Pinpoint the cell where the given text exists, returning its (x, y) midpoint coordinate. 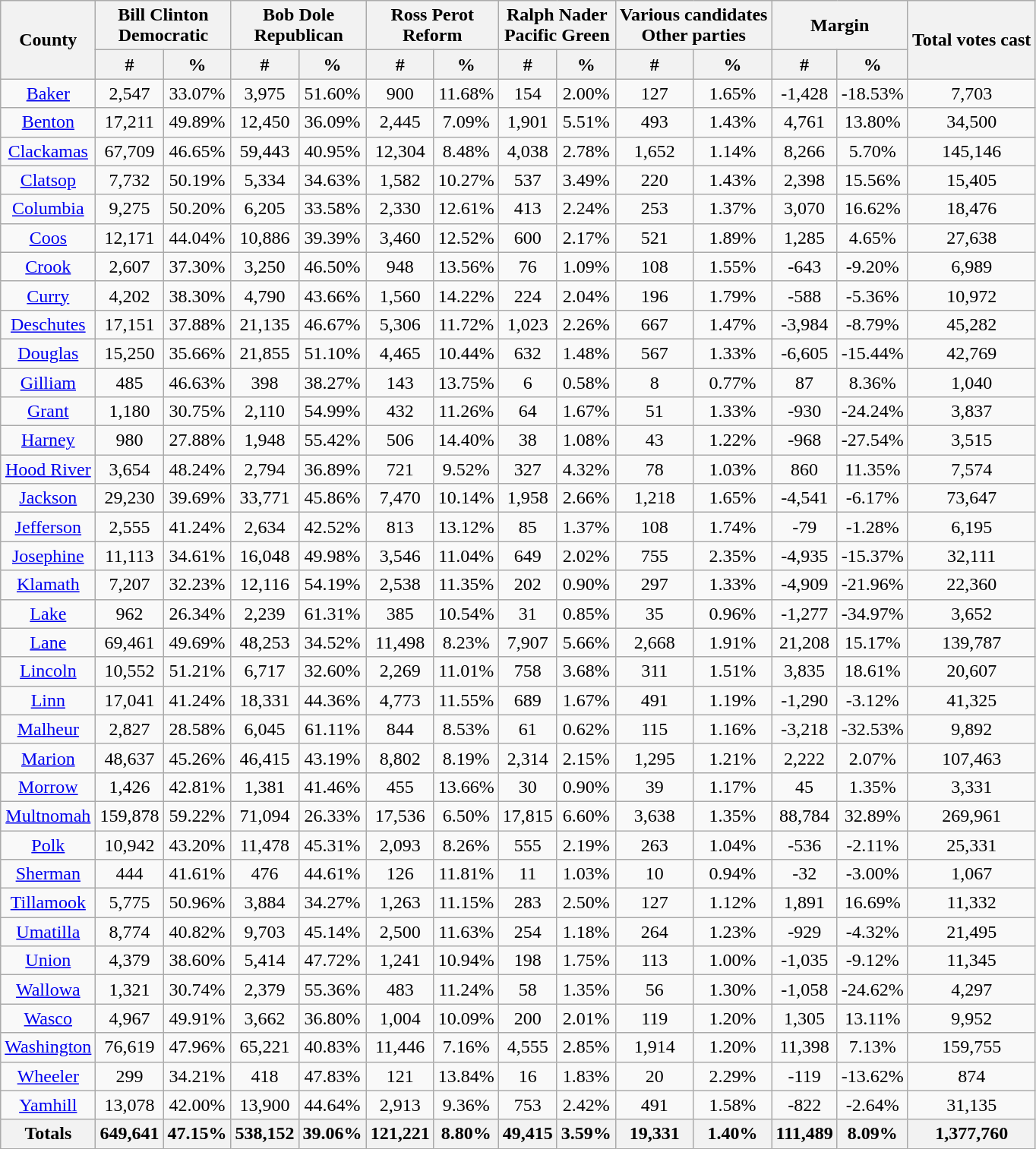
46.65% (197, 151)
121,221 (400, 1134)
5.51% (586, 122)
1,040 (971, 382)
45.31% (333, 845)
1.91% (732, 642)
4.65% (872, 238)
39.06% (333, 1134)
649,641 (129, 1134)
2.07% (872, 758)
49.98% (333, 556)
143 (400, 382)
753 (527, 1105)
11.01% (466, 671)
0.77% (732, 382)
15.56% (872, 180)
4,790 (264, 295)
107,463 (971, 758)
2,379 (264, 990)
58 (527, 990)
30.74% (197, 990)
8.23% (466, 642)
5,334 (264, 180)
17,815 (527, 816)
1.51% (732, 671)
38.27% (333, 382)
2.26% (586, 324)
50.19% (197, 180)
813 (400, 527)
145,146 (971, 151)
9.52% (466, 469)
11.26% (466, 412)
10.14% (466, 498)
21,208 (804, 642)
2.78% (586, 151)
1.04% (732, 845)
11.81% (466, 874)
37.30% (197, 267)
1,067 (971, 874)
263 (655, 845)
25,331 (971, 845)
8.80% (466, 1134)
3,638 (655, 816)
2.50% (586, 903)
Curry (49, 295)
12,171 (129, 238)
Bob DoleRepublican (298, 26)
39.69% (197, 498)
2.24% (586, 209)
Polk (49, 845)
4,297 (971, 990)
47.72% (333, 961)
254 (527, 932)
54.99% (333, 412)
10.09% (466, 1018)
11,446 (400, 1047)
3.49% (586, 180)
121 (400, 1076)
-18.53% (872, 93)
1,914 (655, 1047)
45 (804, 787)
13.12% (466, 527)
11 (527, 874)
Morrow (49, 787)
11,113 (129, 556)
1.74% (732, 527)
11,498 (400, 642)
327 (527, 469)
46.50% (333, 267)
1,305 (804, 1018)
9,892 (971, 729)
50.20% (197, 209)
-32 (804, 874)
1.00% (732, 961)
4,773 (400, 700)
1.47% (732, 324)
17,151 (129, 324)
78 (655, 469)
43 (655, 440)
2,827 (129, 729)
Ralph NaderPacific Green (557, 26)
10 (655, 874)
Union (49, 961)
61.11% (333, 729)
12,304 (400, 151)
4,967 (129, 1018)
51.60% (333, 93)
Benton (49, 122)
15.17% (872, 642)
1,652 (655, 151)
34,500 (971, 122)
1,023 (527, 324)
8.09% (872, 1134)
30 (527, 787)
Baker (49, 93)
115 (655, 729)
2.02% (586, 556)
35.66% (197, 353)
Various candidatesOther parties (693, 26)
126 (400, 874)
39 (655, 787)
38.30% (197, 295)
3,837 (971, 412)
Clackamas (49, 151)
2.00% (586, 93)
537 (527, 180)
-15.44% (872, 353)
-24.62% (872, 990)
5,414 (264, 961)
11.04% (466, 556)
11.24% (466, 990)
2,330 (400, 209)
33.58% (333, 209)
9.36% (466, 1105)
1.89% (732, 238)
2,314 (527, 758)
10,886 (264, 238)
874 (971, 1076)
2.01% (586, 1018)
Lake (49, 614)
-27.54% (872, 440)
42.00% (197, 1105)
8,802 (400, 758)
8,266 (804, 151)
-822 (804, 1105)
34.52% (333, 642)
46.67% (333, 324)
-5.36% (872, 295)
36.80% (333, 1018)
2.85% (586, 1047)
Totals (49, 1134)
-3,984 (804, 324)
42.81% (197, 787)
43.19% (333, 758)
7,574 (971, 469)
48,253 (264, 642)
444 (129, 874)
3,331 (971, 787)
9,952 (971, 1018)
3,662 (264, 1018)
1,180 (129, 412)
2,239 (264, 614)
2,398 (804, 180)
Sherman (49, 874)
2,913 (400, 1105)
64 (527, 412)
2,222 (804, 758)
44.61% (333, 874)
1,285 (804, 238)
198 (527, 961)
1.14% (732, 151)
85 (527, 527)
Total votes cast (971, 39)
21,135 (264, 324)
1.30% (732, 990)
Jackson (49, 498)
55.42% (333, 440)
37.88% (197, 324)
3,652 (971, 614)
32.89% (872, 816)
56 (655, 990)
-21.96% (872, 585)
38 (527, 440)
18,476 (971, 209)
-968 (804, 440)
8.48% (466, 151)
-1,035 (804, 961)
42,769 (971, 353)
Marion (49, 758)
3,070 (804, 209)
8.36% (872, 382)
29,230 (129, 498)
632 (527, 353)
4,038 (527, 151)
2.19% (586, 845)
-1,290 (804, 700)
45,282 (971, 324)
3.59% (586, 1134)
49,415 (527, 1134)
299 (129, 1076)
34.61% (197, 556)
11,398 (804, 1047)
-588 (804, 295)
41.61% (197, 874)
Wasco (49, 1018)
0.62% (586, 729)
45.86% (333, 498)
1,377,760 (971, 1134)
2,269 (400, 671)
8.26% (466, 845)
1.12% (732, 903)
51 (655, 412)
10.94% (466, 961)
61 (527, 729)
27.88% (197, 440)
10.54% (466, 614)
9,275 (129, 209)
Bill ClintonDemocratic (163, 26)
521 (655, 238)
-930 (804, 412)
3,460 (400, 238)
15,405 (971, 180)
44.64% (333, 1105)
55.36% (333, 990)
Margin (840, 26)
Harney (49, 440)
Lincoln (49, 671)
1,426 (129, 787)
4,761 (804, 122)
311 (655, 671)
4,555 (527, 1047)
33.07% (197, 93)
13.75% (466, 382)
35 (655, 614)
Columbia (49, 209)
2,634 (264, 527)
600 (527, 238)
87 (804, 382)
40.95% (333, 151)
18,331 (264, 700)
Malheur (49, 729)
11.15% (466, 903)
Coos (49, 238)
13,900 (264, 1105)
-1,277 (804, 614)
2,110 (264, 412)
-9.12% (872, 961)
32.60% (333, 671)
Jefferson (49, 527)
264 (655, 932)
2.04% (586, 295)
10,552 (129, 671)
3,884 (264, 903)
6,205 (264, 209)
44.04% (197, 238)
36.89% (333, 469)
7.09% (466, 122)
2,794 (264, 469)
76 (527, 267)
51.10% (333, 353)
65,221 (264, 1047)
1.48% (586, 353)
8.53% (466, 729)
11.55% (466, 700)
Umatilla (49, 932)
7,732 (129, 180)
-929 (804, 932)
41,325 (971, 700)
1,958 (527, 498)
54.19% (333, 585)
6,195 (971, 527)
49.91% (197, 1018)
7,470 (400, 498)
47.15% (197, 1134)
1,901 (527, 122)
455 (400, 787)
-1,428 (804, 93)
0.58% (586, 382)
159,878 (129, 816)
1,295 (655, 758)
34.27% (333, 903)
9,703 (264, 932)
12,116 (264, 585)
Hood River (49, 469)
2,445 (400, 122)
1,218 (655, 498)
119 (655, 1018)
50.96% (197, 903)
1.21% (732, 758)
283 (527, 903)
11,332 (971, 903)
31 (527, 614)
32,111 (971, 556)
2,500 (400, 932)
10,942 (129, 845)
Washington (49, 1047)
2.29% (732, 1076)
200 (527, 1018)
3,515 (971, 440)
1.55% (732, 267)
76,619 (129, 1047)
413 (527, 209)
1,891 (804, 903)
1.79% (732, 295)
45.26% (197, 758)
16 (527, 1076)
2,555 (129, 527)
2,668 (655, 642)
Tillamook (49, 903)
14.22% (466, 295)
-536 (804, 845)
-3,218 (804, 729)
667 (655, 324)
6.50% (466, 816)
40.83% (333, 1047)
1.16% (732, 729)
36.09% (333, 122)
1.58% (732, 1105)
1,582 (400, 180)
40.82% (197, 932)
61.31% (333, 614)
1,948 (264, 440)
20 (655, 1076)
2.66% (586, 498)
-2.11% (872, 845)
11,345 (971, 961)
900 (400, 93)
297 (655, 585)
59.22% (197, 816)
47.96% (197, 1047)
34.63% (333, 180)
-9.20% (872, 267)
7.16% (466, 1047)
649 (527, 556)
3.68% (586, 671)
1.40% (732, 1134)
12,450 (264, 122)
2,547 (129, 93)
196 (655, 295)
13,078 (129, 1105)
Wallowa (49, 990)
159,755 (971, 1047)
-79 (804, 527)
33,771 (264, 498)
49.89% (197, 122)
5.66% (586, 642)
-119 (804, 1076)
Deschutes (49, 324)
1.09% (586, 267)
49.69% (197, 642)
5,306 (400, 324)
0.94% (732, 874)
59,443 (264, 151)
16.69% (872, 903)
483 (400, 990)
14.40% (466, 440)
-643 (804, 267)
Crook (49, 267)
21,495 (971, 932)
220 (655, 180)
8,774 (129, 932)
1.18% (586, 932)
16,048 (264, 556)
-6.17% (872, 498)
44.36% (333, 700)
10.27% (466, 180)
758 (527, 671)
1,381 (264, 787)
506 (400, 440)
21,855 (264, 353)
4,465 (400, 353)
202 (527, 585)
12.61% (466, 209)
-1,058 (804, 990)
69,461 (129, 642)
13.80% (872, 122)
-32.53% (872, 729)
39.39% (333, 238)
Josephine (49, 556)
Lane (49, 642)
755 (655, 556)
253 (655, 209)
2.42% (586, 1105)
42.52% (333, 527)
4.32% (586, 469)
17,536 (400, 816)
47.83% (333, 1076)
45.14% (333, 932)
398 (264, 382)
6.60% (586, 816)
3,546 (400, 556)
11,478 (264, 845)
269,961 (971, 816)
-1.28% (872, 527)
5,775 (129, 903)
38.60% (197, 961)
432 (400, 412)
26.33% (333, 816)
34.21% (197, 1076)
7,207 (129, 585)
476 (264, 874)
-4,935 (804, 556)
43.66% (333, 295)
111,489 (804, 1134)
1.83% (586, 1076)
11.63% (466, 932)
493 (655, 122)
15,250 (129, 353)
32.23% (197, 585)
1.75% (586, 961)
13.11% (872, 1018)
3,250 (264, 267)
Gilliam (49, 382)
3,835 (804, 671)
-4,909 (804, 585)
1,321 (129, 990)
Grant (49, 412)
-13.62% (872, 1076)
12.52% (466, 238)
224 (527, 295)
844 (400, 729)
-24.24% (872, 412)
-6,605 (804, 353)
538,152 (264, 1134)
13.66% (466, 787)
-8.79% (872, 324)
2,607 (129, 267)
51.21% (197, 671)
County (49, 39)
5.70% (872, 151)
980 (129, 440)
7,703 (971, 93)
46,415 (264, 758)
0.96% (732, 614)
Douglas (49, 353)
2.17% (586, 238)
8.19% (466, 758)
26.34% (197, 614)
689 (527, 700)
67,709 (129, 151)
46.63% (197, 382)
154 (527, 93)
6,717 (264, 671)
Yamhill (49, 1105)
1.23% (732, 932)
48,637 (129, 758)
88,784 (804, 816)
485 (129, 382)
3,975 (264, 93)
1,004 (400, 1018)
11.68% (466, 93)
8 (655, 382)
13.84% (466, 1076)
17,041 (129, 700)
48.24% (197, 469)
7.13% (872, 1047)
31,135 (971, 1105)
2,093 (400, 845)
6 (527, 382)
2.35% (732, 556)
73,647 (971, 498)
Linn (49, 700)
555 (527, 845)
1.08% (586, 440)
16.62% (872, 209)
3,654 (129, 469)
4,202 (129, 295)
Ross PerotReform (432, 26)
30.75% (197, 412)
567 (655, 353)
-2.64% (872, 1105)
1.19% (732, 700)
-3.12% (872, 700)
-3.00% (872, 874)
43.20% (197, 845)
2,538 (400, 585)
22,360 (971, 585)
1,560 (400, 295)
418 (264, 1076)
17,211 (129, 122)
20,607 (971, 671)
18.61% (872, 671)
-4,541 (804, 498)
Wheeler (49, 1076)
2.15% (586, 758)
860 (804, 469)
Multnomah (49, 816)
27,638 (971, 238)
0.85% (586, 614)
71,094 (264, 816)
Clatsop (49, 180)
10,972 (971, 295)
1,263 (400, 903)
13.56% (466, 267)
6,045 (264, 729)
1.22% (732, 440)
385 (400, 614)
-4.32% (872, 932)
Klamath (49, 585)
-34.97% (872, 614)
948 (400, 267)
19,331 (655, 1134)
28.58% (197, 729)
4,379 (129, 961)
113 (655, 961)
721 (400, 469)
1.17% (732, 787)
6,989 (971, 267)
139,787 (971, 642)
1,241 (400, 961)
41.46% (333, 787)
7,907 (527, 642)
11.72% (466, 324)
962 (129, 614)
10.44% (466, 353)
-15.37% (872, 556)
